Return the (X, Y) coordinate for the center point of the cell that contains the specified text.  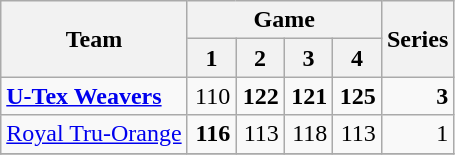
U-Tex Weavers (94, 96)
2 (260, 58)
121 (308, 96)
Game (284, 20)
122 (260, 96)
4 (358, 58)
Series (417, 39)
110 (212, 96)
118 (308, 134)
Team (94, 39)
Royal Tru-Orange (94, 134)
125 (358, 96)
116 (212, 134)
